Find where the given text appears and provide that cell's center as [x, y] coordinate. 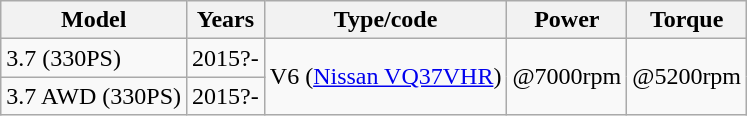
@5200rpm [687, 77]
3.7 AWD (330PS) [94, 96]
Model [94, 20]
Type/code [386, 20]
Torque [687, 20]
@7000rpm [567, 77]
3.7 (330PS) [94, 58]
Power [567, 20]
Years [226, 20]
V6 (Nissan VQ37VHR) [386, 77]
